Search for the cell housing the specified text and yield its (X, Y) center coordinate. 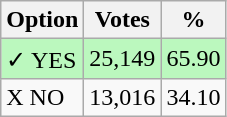
X NO (42, 97)
✓ YES (42, 59)
13,016 (122, 97)
65.90 (194, 59)
34.10 (194, 97)
% (194, 20)
25,149 (122, 59)
Votes (122, 20)
Option (42, 20)
